From the cell containing the given text, extract its center point as (x, y) coordinate. 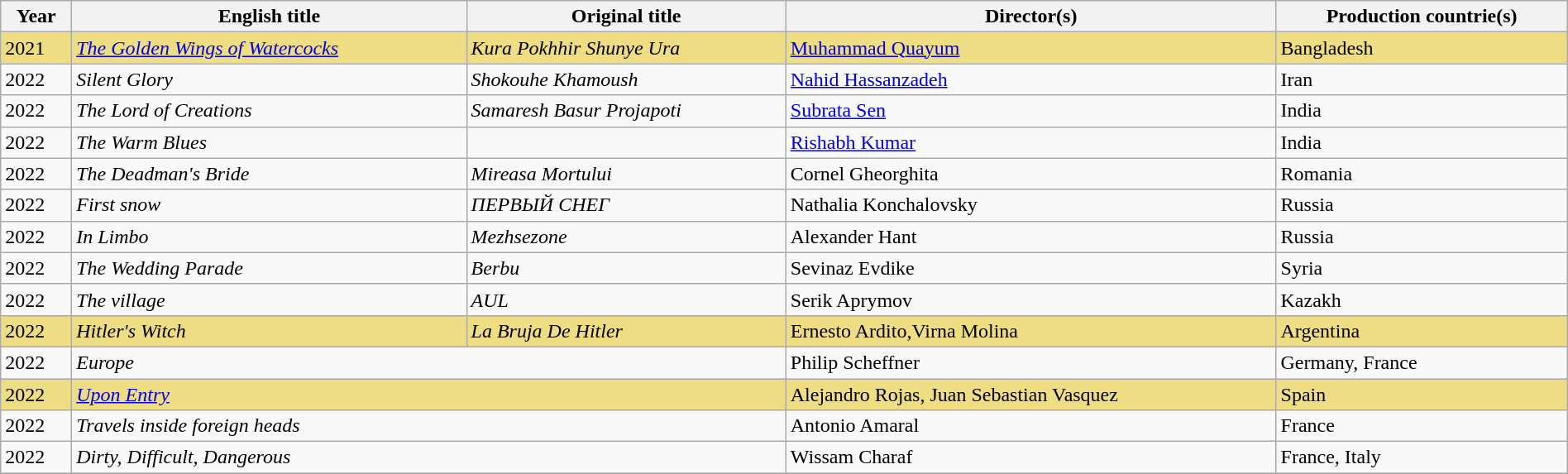
Germany, France (1422, 362)
La Bruja De Hitler (626, 331)
Europe (429, 362)
In Limbo (270, 237)
Sevinaz Evdike (1030, 268)
The village (270, 299)
France (1422, 426)
Kura Pokhhir Shunye Ura (626, 48)
Dirty, Difficult, Dangerous (429, 457)
Original title (626, 17)
Mezhsezone (626, 237)
Philip Scheffner (1030, 362)
The Deadman's Bride (270, 174)
The Lord of Creations (270, 111)
Muhammad Quayum (1030, 48)
Berbu (626, 268)
The Golden Wings of Watercocks (270, 48)
Silent Glory (270, 79)
The Wedding Parade (270, 268)
France, Italy (1422, 457)
Serik Aprymov (1030, 299)
Nathalia Konchalovsky (1030, 205)
Alexander Hant (1030, 237)
Ernesto Ardito,Virna Molina (1030, 331)
Hitler's Witch (270, 331)
Rishabh Kumar (1030, 142)
Upon Entry (429, 395)
Romania (1422, 174)
Samaresh Basur Projapoti (626, 111)
Alejandro Rojas, Juan Sebastian Vasquez (1030, 395)
Subrata Sen (1030, 111)
Antonio Amaral (1030, 426)
Argentina (1422, 331)
Director(s) (1030, 17)
Bangladesh (1422, 48)
English title (270, 17)
Nahid Hassanzadeh (1030, 79)
Travels inside foreign heads (429, 426)
Iran (1422, 79)
Year (36, 17)
Mireasa Mortului (626, 174)
Shokouhe Khamoush (626, 79)
ПЕРВЫЙ СНЕГ (626, 205)
Kazakh (1422, 299)
Production countrie(s) (1422, 17)
Wissam Charaf (1030, 457)
Cornel Gheorghita (1030, 174)
AUL (626, 299)
2021 (36, 48)
Syria (1422, 268)
The Warm Blues (270, 142)
First snow (270, 205)
Spain (1422, 395)
